Determine the [X, Y] coordinate at the center of the cell enclosing the given text.  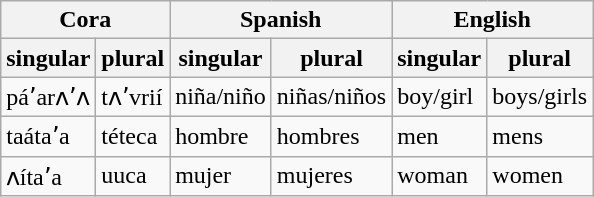
uuca [133, 176]
páʼarʌʼʌ [48, 97]
ʌítaʼa [48, 176]
boys/girls [540, 97]
men [440, 136]
women [540, 176]
woman [440, 176]
hombre [221, 136]
mujer [221, 176]
téteca [133, 136]
English [492, 20]
taátaʼa [48, 136]
boy/girl [440, 97]
tʌʼvrií [133, 97]
mens [540, 136]
niña/niño [221, 97]
hombres [331, 136]
Cora [86, 20]
Spanish [281, 20]
mujeres [331, 176]
niñas/niños [331, 97]
